Return the [x, y] coordinate for the center point of the cell that contains the specified text.  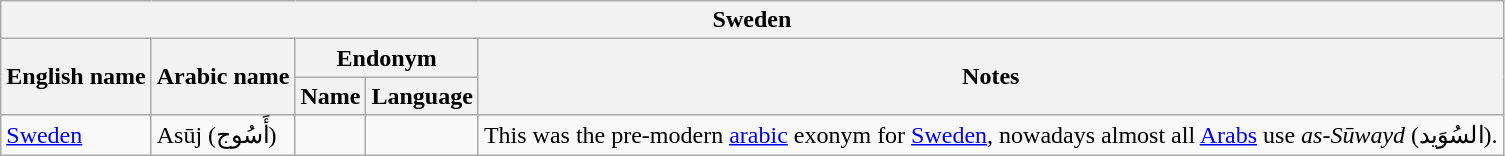
Language [422, 96]
Name [330, 96]
Endonym [386, 58]
Asūj (أَسُوج) [223, 135]
This was the pre-modern arabic exonym for Sweden, nowadays almost all Arabs use as-Sūwayd (السُوَيد). [990, 135]
English name [76, 77]
Notes [990, 77]
Arabic name [223, 77]
